Capture the cell that displays the provided text and extract its [X, Y] central coordinate. 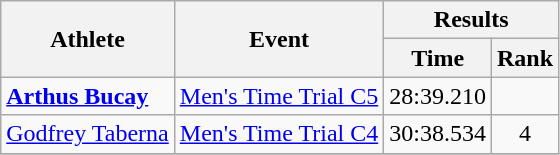
Arthus Bucay [88, 96]
Time [438, 58]
Rank [524, 58]
28:39.210 [438, 96]
Men's Time Trial C5 [278, 96]
4 [524, 134]
Athlete [88, 39]
Results [472, 20]
30:38.534 [438, 134]
Event [278, 39]
Men's Time Trial C4 [278, 134]
Godfrey Taberna [88, 134]
